Output the (X, Y) coordinate of the center of the cell containing the given text.  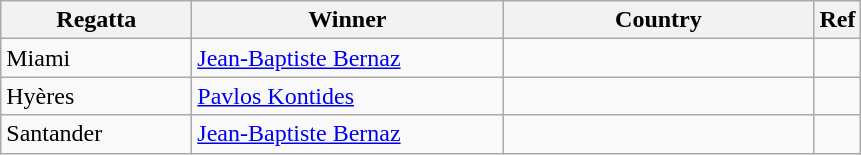
Country (658, 20)
Santander (96, 134)
Pavlos Kontides (348, 96)
Hyères (96, 96)
Miami (96, 58)
Ref (838, 20)
Regatta (96, 20)
Winner (348, 20)
